Output the [X, Y] coordinate of the center of the cell containing the given text.  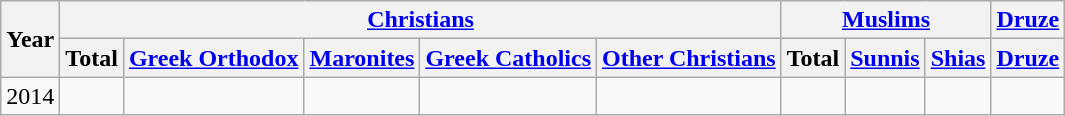
Greek Orthodox [214, 58]
Maronites [362, 58]
Other Christians [690, 58]
2014 [30, 96]
Christians [420, 20]
Greek Catholics [508, 58]
Shias [958, 58]
Sunnis [885, 58]
Muslims [886, 20]
Year [30, 39]
